Pinpoint the cell where the given text exists, returning its (X, Y) midpoint coordinate. 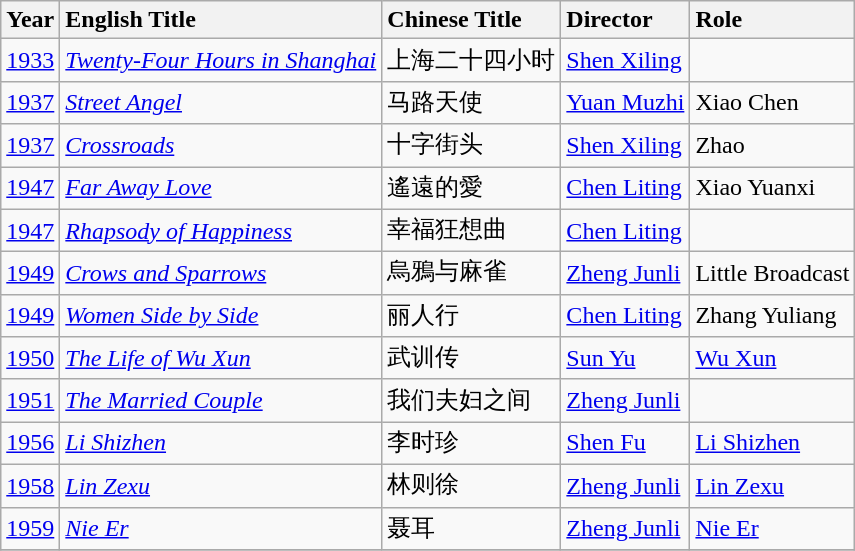
Wu Xun (772, 358)
Sun Yu (626, 358)
The Life of Wu Xun (221, 358)
林则徐 (472, 486)
幸福狂想曲 (472, 230)
我们夫妇之间 (472, 400)
Twenty-Four Hours in Shanghai (221, 60)
Yuan Muzhi (626, 102)
Far Away Love (221, 188)
Street Angel (221, 102)
1950 (30, 358)
Zhao (772, 146)
Director (626, 20)
Chinese Title (472, 20)
Rhapsody of Happiness (221, 230)
Zhang Yuliang (772, 316)
Crows and Sparrows (221, 274)
Role (772, 20)
Crossroads (221, 146)
烏鴉与麻雀 (472, 274)
遙遠的愛 (472, 188)
上海二十四小时 (472, 60)
Shen Fu (626, 444)
1959 (30, 528)
English Title (221, 20)
十字街头 (472, 146)
1933 (30, 60)
Women Side by Side (221, 316)
Xiao Chen (772, 102)
李时珍 (472, 444)
马路天使 (472, 102)
1958 (30, 486)
武训传 (472, 358)
1956 (30, 444)
Xiao Yuanxi (772, 188)
1951 (30, 400)
Little Broadcast (772, 274)
丽人行 (472, 316)
Year (30, 20)
The Married Couple (221, 400)
聂耳 (472, 528)
